Return the [x, y] coordinate for the center point of the cell that contains the specified text.  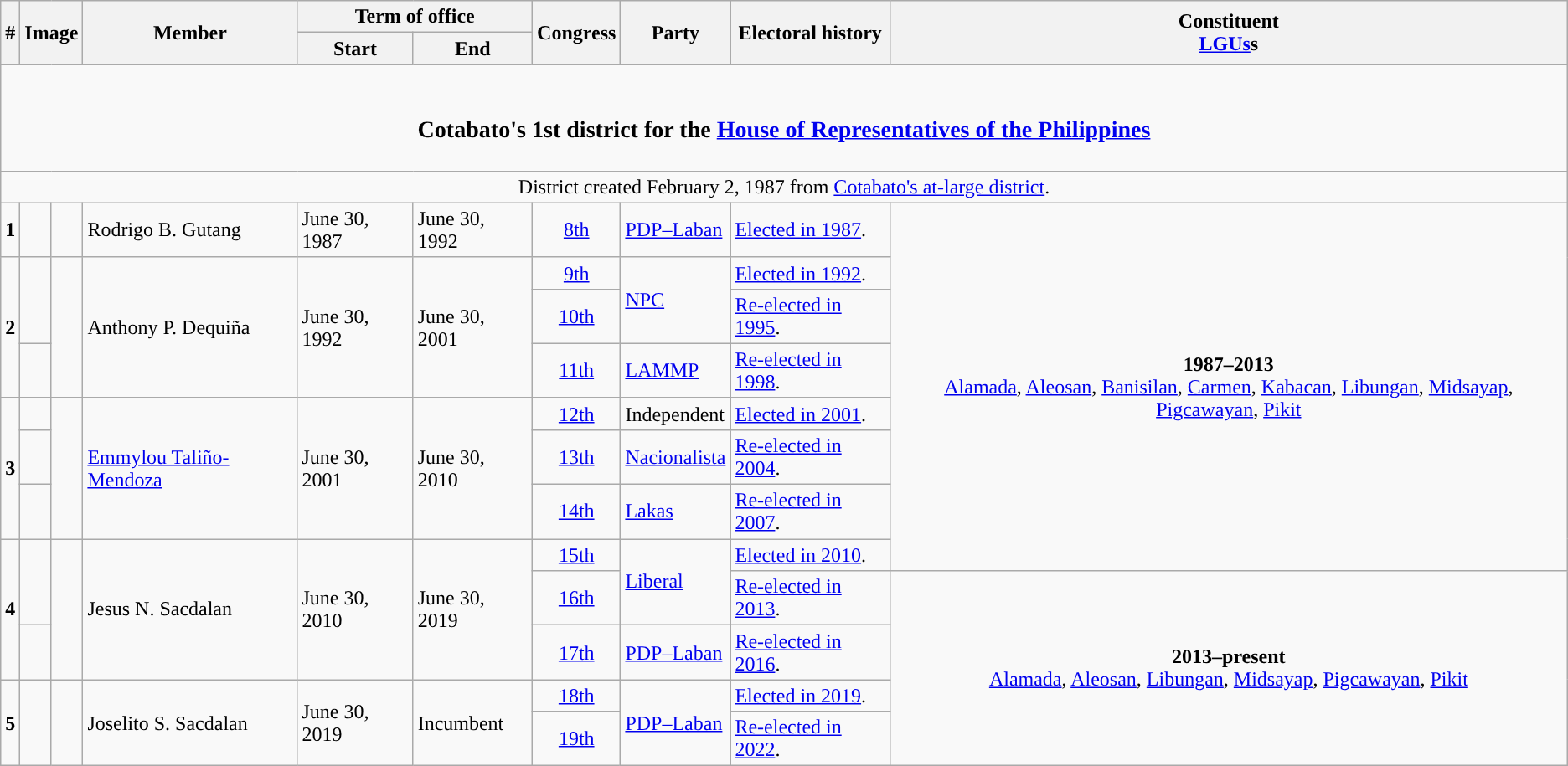
June 30, 1987 [355, 229]
NPC [675, 300]
8th [576, 229]
11th [576, 370]
District created February 2, 1987 from Cotabato's at-large district. [784, 187]
Re-elected in 2022. [811, 738]
5 [10, 723]
9th [576, 273]
1 [10, 229]
LAMMP [675, 370]
Re-elected in 2004. [811, 457]
4 [10, 609]
Re-elected in 2013. [811, 598]
Joselito S. Sacdalan [190, 723]
Term of office [415, 17]
Anthony P. Dequiña [190, 327]
Start [355, 49]
Electoral history [811, 33]
Incumbent [472, 723]
Re-elected in 2016. [811, 653]
Image [52, 33]
13th [576, 457]
Elected in 1992. [811, 273]
Elected in 2019. [811, 696]
Emmylou Taliño-Mendoza [190, 468]
End [472, 49]
16th [576, 598]
18th [576, 696]
15th [576, 555]
Re-elected in 2007. [811, 512]
Congress [576, 33]
Party [675, 33]
19th [576, 738]
3 [10, 468]
Jesus N. Sacdalan [190, 609]
12th [576, 414]
Lakas [675, 512]
Nacionalista [675, 457]
ConstituentLGUss [1228, 33]
2013–presentAlamada, Aleosan, Libungan, Midsayap, Pigcawayan, Pikit [1228, 668]
Elected in 1987. [811, 229]
Cotabato's 1st district for the House of Representatives of the Philippines [784, 117]
10th [576, 316]
Liberal [675, 583]
Independent [675, 414]
# [10, 33]
1987–2013Alamada, Aleosan, Banisilan, Carmen, Kabacan, Libungan, Midsayap, Pigcawayan, Pikit [1228, 387]
17th [576, 653]
14th [576, 512]
Elected in 2010. [811, 555]
Re-elected in 1995. [811, 316]
2 [10, 327]
Rodrigo B. Gutang [190, 229]
Elected in 2001. [811, 414]
Re-elected in 1998. [811, 370]
Member [190, 33]
